Provide the [x, y] coordinate of the cell's center where the given text is located.  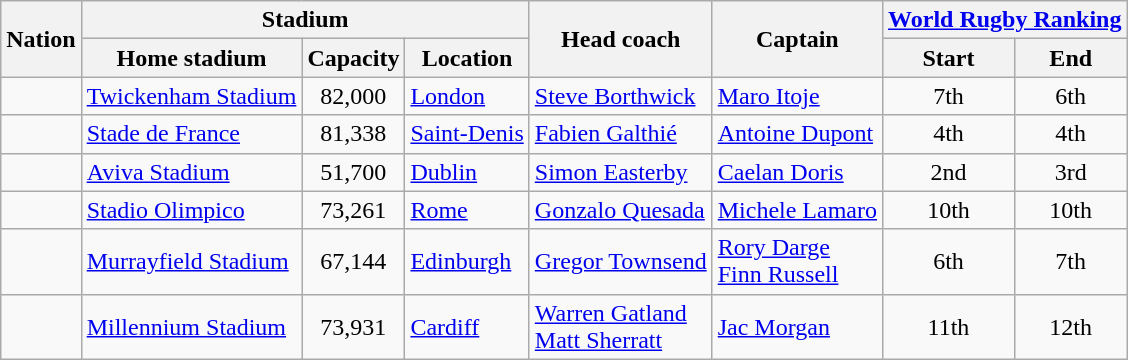
3rd [1070, 172]
Twickenham Stadium [192, 96]
London [467, 96]
Maro Itoje [797, 96]
73,261 [354, 210]
Murrayfield Stadium [192, 262]
12th [1070, 326]
Stade de France [192, 134]
Home stadium [192, 58]
Rome [467, 210]
End [1070, 58]
Start [949, 58]
Cardiff [467, 326]
Rory DargeFinn Russell [797, 262]
Warren Gatland Matt Sherratt [620, 326]
Simon Easterby [620, 172]
Caelan Doris [797, 172]
Steve Borthwick [620, 96]
67,144 [354, 262]
Saint-Denis [467, 134]
Jac Morgan [797, 326]
Location [467, 58]
World Rugby Ranking [1005, 20]
Head coach [620, 39]
2nd [949, 172]
73,931 [354, 326]
Captain [797, 39]
11th [949, 326]
81,338 [354, 134]
Capacity [354, 58]
Gregor Townsend [620, 262]
Fabien Galthié [620, 134]
Michele Lamaro [797, 210]
Edinburgh [467, 262]
Millennium Stadium [192, 326]
Stadium [305, 20]
Gonzalo Quesada [620, 210]
Dublin [467, 172]
51,700 [354, 172]
Nation [41, 39]
82,000 [354, 96]
Aviva Stadium [192, 172]
Stadio Olimpico [192, 210]
Antoine Dupont [797, 134]
